Find where the given text appears and provide that cell's center as [X, Y] coordinate. 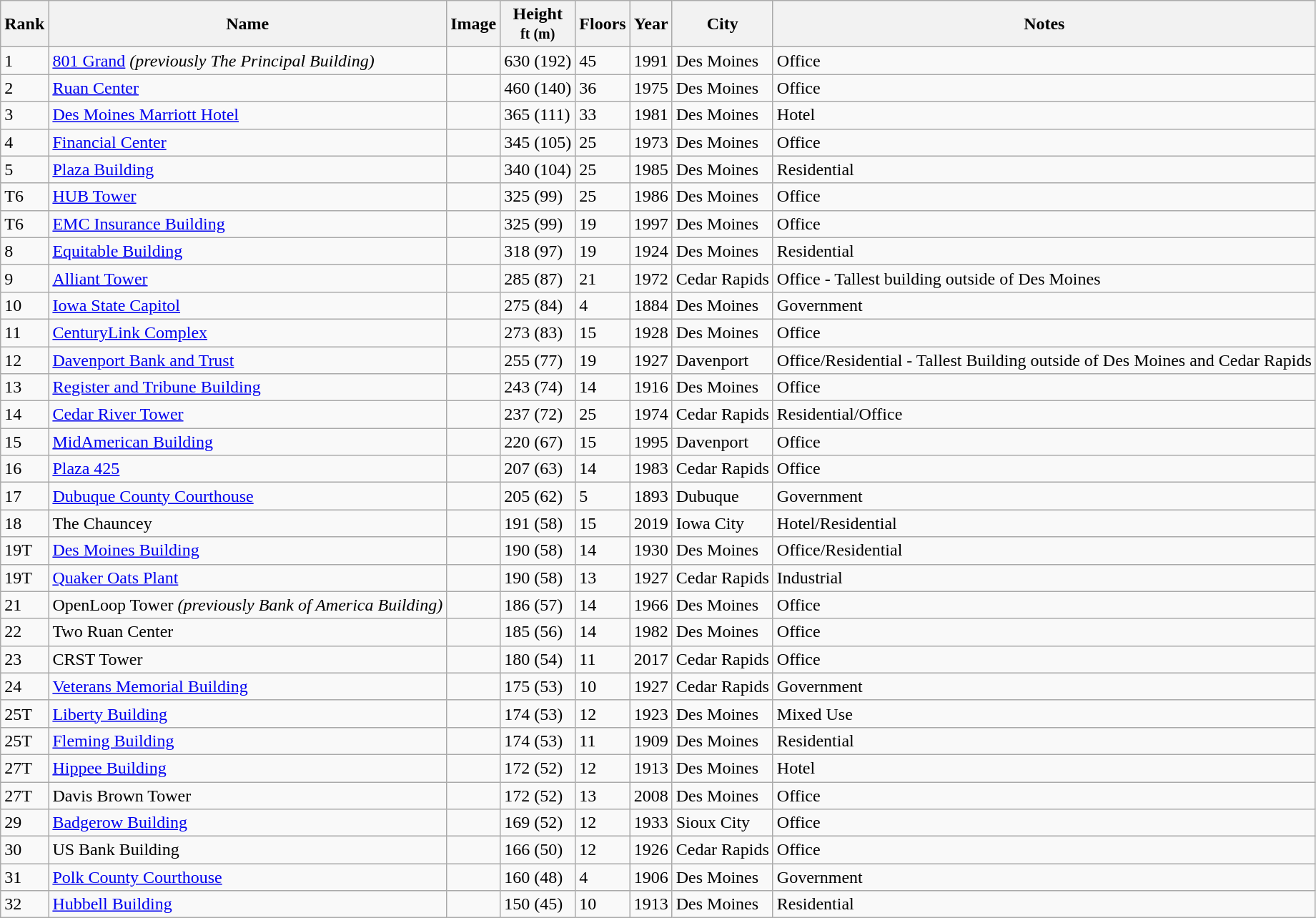
1995 [650, 442]
Industrial [1044, 578]
23 [24, 659]
CRST Tower [247, 659]
Hippee Building [247, 768]
2 [24, 88]
2017 [650, 659]
Davis Brown Tower [247, 796]
22 [24, 632]
237 (72) [538, 415]
205 (62) [538, 496]
Ruan Center [247, 88]
3 [24, 115]
29 [24, 823]
180 (54) [538, 659]
1 [24, 61]
1982 [650, 632]
Heightft (m) [538, 24]
1924 [650, 251]
630 (192) [538, 61]
Polk County Courthouse [247, 877]
16 [24, 469]
2019 [650, 523]
17 [24, 496]
8 [24, 251]
1893 [650, 496]
1997 [650, 224]
166 (50) [538, 850]
Office/Residential - Tallest Building outside of Des Moines and Cedar Rapids [1044, 360]
1926 [650, 850]
1991 [650, 61]
365 (111) [538, 115]
1983 [650, 469]
1966 [650, 605]
207 (63) [538, 469]
18 [24, 523]
24 [24, 686]
Plaza 425 [247, 469]
Des Moines Building [247, 551]
Image [473, 24]
1906 [650, 877]
243 (74) [538, 388]
9 [24, 278]
Two Ruan Center [247, 632]
Residential/Office [1044, 415]
HUB Tower [247, 197]
186 (57) [538, 605]
1972 [650, 278]
185 (56) [538, 632]
220 (67) [538, 442]
169 (52) [538, 823]
Liberty Building [247, 714]
30 [24, 850]
Hubbell Building [247, 904]
Financial Center [247, 142]
EMC Insurance Building [247, 224]
32 [24, 904]
345 (105) [538, 142]
Iowa State Capitol [247, 305]
175 (53) [538, 686]
Hotel/Residential [1044, 523]
MidAmerican Building [247, 442]
801 Grand (previously The Principal Building) [247, 61]
255 (77) [538, 360]
Veterans Memorial Building [247, 686]
Quaker Oats Plant [247, 578]
Cedar River Tower [247, 415]
160 (48) [538, 877]
Rank [24, 24]
Year [650, 24]
191 (58) [538, 523]
275 (84) [538, 305]
Office - Tallest building outside of Des Moines [1044, 278]
1985 [650, 169]
2008 [650, 796]
36 [603, 88]
150 (45) [538, 904]
Dubuque [722, 496]
1986 [650, 197]
285 (87) [538, 278]
Alliant Tower [247, 278]
1909 [650, 741]
318 (97) [538, 251]
Register and Tribune Building [247, 388]
Des Moines Marriott Hotel [247, 115]
CenturyLink Complex [247, 332]
1930 [650, 551]
Plaza Building [247, 169]
US Bank Building [247, 850]
The Chauncey [247, 523]
33 [603, 115]
Floors [603, 24]
Badgerow Building [247, 823]
Fleming Building [247, 741]
City [722, 24]
460 (140) [538, 88]
Davenport Bank and Trust [247, 360]
1928 [650, 332]
Office/Residential [1044, 551]
1973 [650, 142]
1933 [650, 823]
1981 [650, 115]
Iowa City [722, 523]
1884 [650, 305]
Sioux City [722, 823]
Mixed Use [1044, 714]
Dubuque County Courthouse [247, 496]
Name [247, 24]
OpenLoop Tower (previously Bank of America Building) [247, 605]
1974 [650, 415]
1975 [650, 88]
Notes [1044, 24]
340 (104) [538, 169]
31 [24, 877]
Equitable Building [247, 251]
1916 [650, 388]
1923 [650, 714]
45 [603, 61]
273 (83) [538, 332]
